Search for the cell housing the specified text and yield its (X, Y) center coordinate. 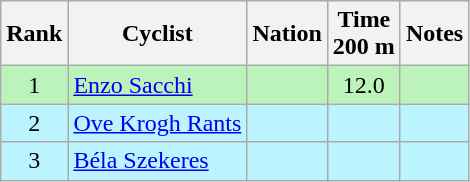
Cyclist (158, 34)
Rank (34, 34)
Notes (434, 34)
Nation (287, 34)
1 (34, 85)
Enzo Sacchi (158, 85)
12.0 (364, 85)
Béla Szekeres (158, 161)
Ove Krogh Rants (158, 123)
3 (34, 161)
2 (34, 123)
Time200 m (364, 34)
